Detect which cell encompasses the target text, then output its (x, y) center coordinate. 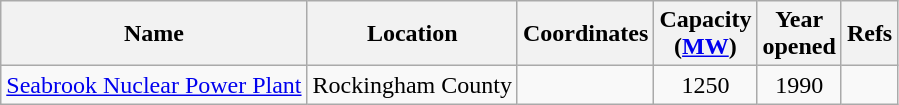
Rockingham County (412, 85)
Refs (869, 34)
1250 (706, 85)
Seabrook Nuclear Power Plant (154, 85)
Capacity(MW) (706, 34)
Name (154, 34)
Location (412, 34)
Coordinates (585, 34)
Yearopened (799, 34)
1990 (799, 85)
